From the cell containing the given text, extract its center point as [X, Y] coordinate. 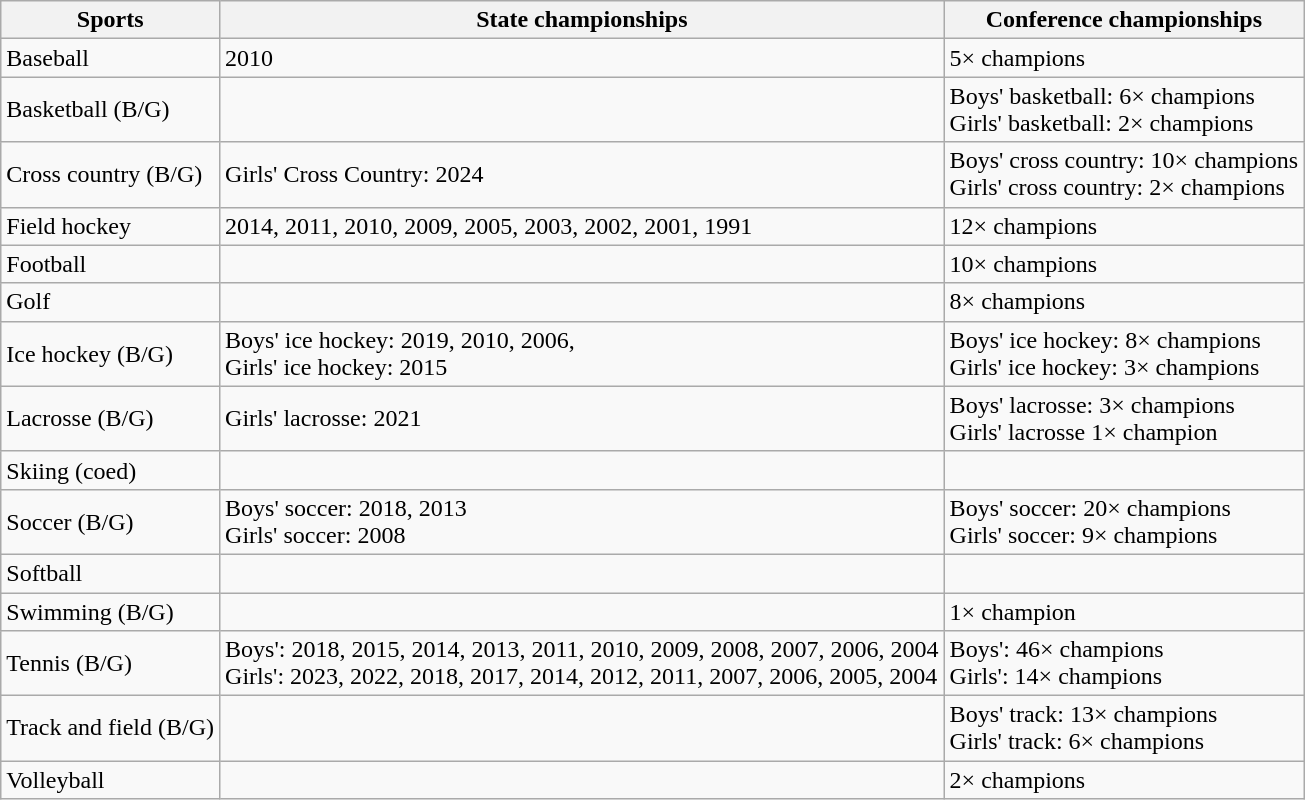
Ice hockey (B/G) [110, 354]
Conference championships [1124, 20]
5× champions [1124, 58]
Boys' soccer: 20× championsGirls' soccer: 9× champions [1124, 522]
10× champions [1124, 264]
Sports [110, 20]
Soccer (B/G) [110, 522]
Boys': 2018, 2015, 2014, 2013, 2011, 2010, 2009, 2008, 2007, 2006, 2004Girls': 2023, 2022, 2018, 2017, 2014, 2012, 2011, 2007, 2006, 2005, 2004 [582, 664]
Boys' ice hockey: 2019, 2010, 2006,Girls' ice hockey: 2015 [582, 354]
Girls' lacrosse: 2021 [582, 418]
2010 [582, 58]
Baseball [110, 58]
Boys' basketball: 6× championsGirls' basketball: 2× champions [1124, 110]
Football [110, 264]
Boys' lacrosse: 3× championsGirls' lacrosse 1× champion [1124, 418]
Track and field (B/G) [110, 728]
Skiing (coed) [110, 470]
Softball [110, 573]
2014, 2011, 2010, 2009, 2005, 2003, 2002, 2001, 1991 [582, 226]
Boys' ice hockey: 8× championsGirls' ice hockey: 3× champions [1124, 354]
Girls' Cross Country: 2024 [582, 174]
2× champions [1124, 780]
Cross country (B/G) [110, 174]
8× champions [1124, 302]
12× champions [1124, 226]
Tennis (B/G) [110, 664]
Boys': 46× championsGirls': 14× champions [1124, 664]
Field hockey [110, 226]
Boys' soccer: 2018, 2013Girls' soccer: 2008 [582, 522]
Swimming (B/G) [110, 611]
Lacrosse (B/G) [110, 418]
State championships [582, 20]
Volleyball [110, 780]
Basketball (B/G) [110, 110]
1× champion [1124, 611]
Golf [110, 302]
Boys' track: 13× championsGirls' track: 6× champions [1124, 728]
Boys' cross country: 10× championsGirls' cross country: 2× champions [1124, 174]
